Return the (x, y) coordinate for the center point of the cell that contains the specified text.  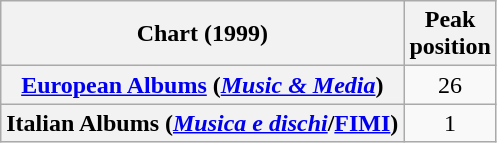
Italian Albums (Musica e dischi/FIMI) (202, 123)
1 (450, 123)
26 (450, 85)
Chart (1999) (202, 34)
European Albums (Music & Media) (202, 85)
Peakposition (450, 34)
